Search for the cell housing the specified text and yield its (X, Y) center coordinate. 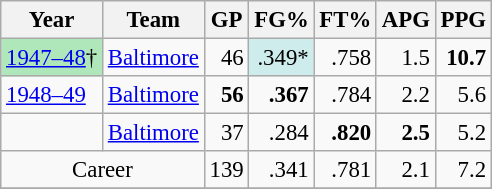
Year (52, 20)
1947–48† (52, 58)
Career (102, 170)
2.1 (406, 170)
.758 (346, 58)
2.2 (406, 95)
7.2 (463, 170)
5.2 (463, 133)
1.5 (406, 58)
.784 (346, 95)
139 (226, 170)
37 (226, 133)
56 (226, 95)
46 (226, 58)
.349* (282, 58)
.284 (282, 133)
.820 (346, 133)
FG% (282, 20)
FT% (346, 20)
GP (226, 20)
2.5 (406, 133)
PPG (463, 20)
Team (153, 20)
5.6 (463, 95)
10.7 (463, 58)
.781 (346, 170)
.341 (282, 170)
.367 (282, 95)
1948–49 (52, 95)
APG (406, 20)
